Locate the cell with the specified text and output its (X, Y) center coordinate. 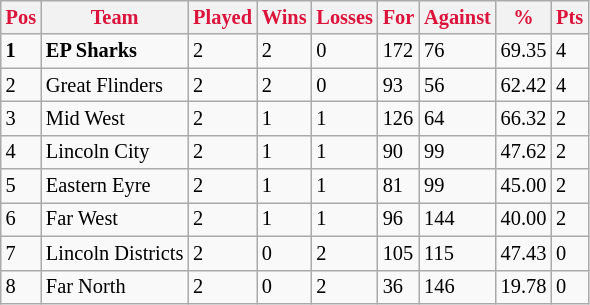
76 (458, 51)
64 (458, 118)
5 (21, 186)
115 (458, 253)
93 (398, 85)
45.00 (524, 186)
56 (458, 85)
144 (458, 219)
172 (398, 51)
47.62 (524, 152)
66.32 (524, 118)
105 (398, 253)
Wins (284, 17)
96 (398, 219)
Lincoln City (114, 152)
81 (398, 186)
Lincoln Districts (114, 253)
Played (222, 17)
47.43 (524, 253)
Eastern Eyre (114, 186)
Pos (21, 17)
40.00 (524, 219)
Far North (114, 287)
Pts (570, 17)
69.35 (524, 51)
Far West (114, 219)
7 (21, 253)
EP Sharks (114, 51)
62.42 (524, 85)
8 (21, 287)
Losses (344, 17)
36 (398, 287)
126 (398, 118)
3 (21, 118)
6 (21, 219)
Team (114, 17)
% (524, 17)
90 (398, 152)
Against (458, 17)
19.78 (524, 287)
146 (458, 287)
Mid West (114, 118)
For (398, 17)
Great Flinders (114, 85)
